Pinpoint the cell where the given text exists, returning its [x, y] midpoint coordinate. 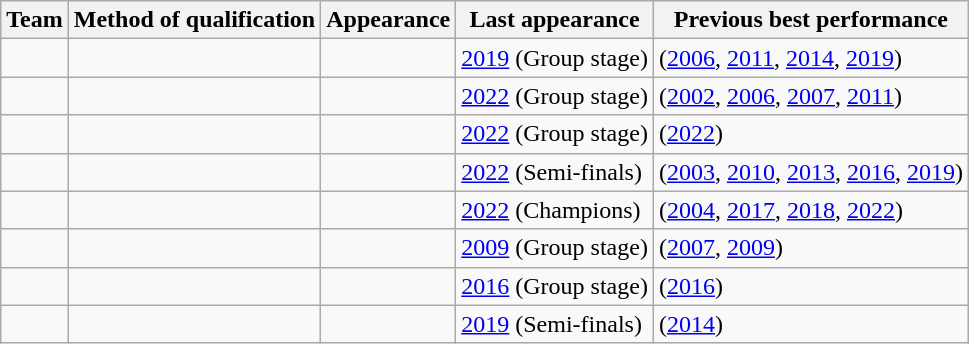
Appearance [388, 20]
Previous best performance [810, 20]
(2002, 2006, 2007, 2011) [810, 96]
2022 (Semi-finals) [555, 172]
(2003, 2010, 2013, 2016, 2019) [810, 172]
2009 (Group stage) [555, 248]
Method of qualification [194, 20]
2019 (Semi-finals) [555, 324]
2022 (Champions) [555, 210]
Last appearance [555, 20]
2019 (Group stage) [555, 58]
(2016) [810, 286]
(2004, 2017, 2018, 2022) [810, 210]
Team [35, 20]
(2006, 2011, 2014, 2019) [810, 58]
(2014) [810, 324]
(2007, 2009) [810, 248]
(2022) [810, 134]
2016 (Group stage) [555, 286]
